Scan for the cell matching the given text and deliver its (X, Y) coordinate at center. 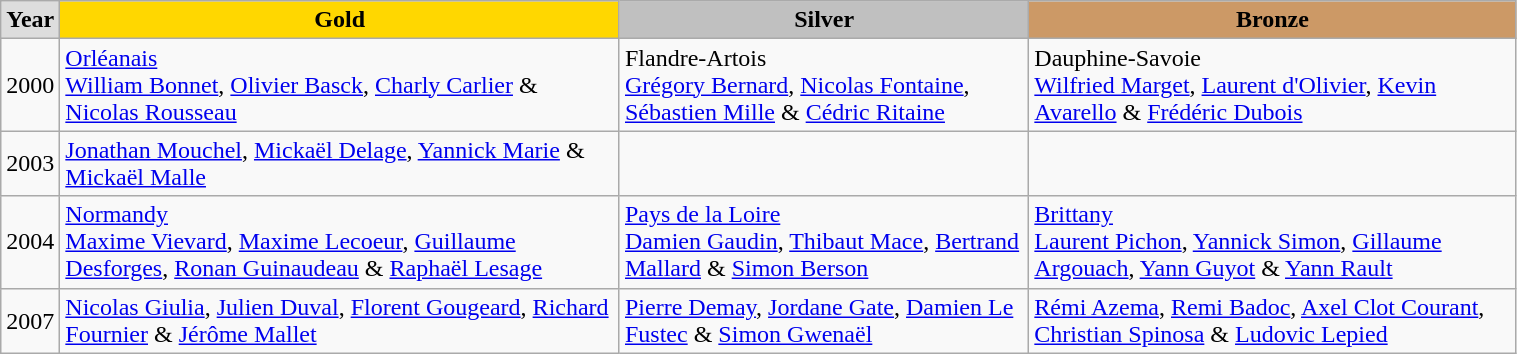
2000 (30, 85)
Nicolas Giulia, Julien Duval, Florent Gougeard, Richard Fournier & Jérôme Mallet (340, 320)
Pays de la LoireDamien Gaudin, Thibaut Mace, Bertrand Mallard & Simon Berson (824, 242)
OrléanaisWilliam Bonnet, Olivier Basck, Charly Carlier & Nicolas Rousseau (340, 85)
Rémi Azema, Remi Badoc, Axel Clot Courant, Christian Spinosa & Ludovic Lepied (1272, 320)
Dauphine-SavoieWilfried Marget, Laurent d'Olivier, Kevin Avarello & Frédéric Dubois (1272, 85)
NormandyMaxime Vievard, Maxime Lecoeur, Guillaume Desforges, Ronan Guinaudeau & Raphaël Lesage (340, 242)
Year (30, 20)
BrittanyLaurent Pichon, Yannick Simon, Gillaume Argouach, Yann Guyot & Yann Rault (1272, 242)
Silver (824, 20)
Pierre Demay, Jordane Gate, Damien Le Fustec & Simon Gwenaël (824, 320)
2003 (30, 164)
2004 (30, 242)
Jonathan Mouchel, Mickaël Delage, Yannick Marie & Mickaël Malle (340, 164)
Bronze (1272, 20)
2007 (30, 320)
Gold (340, 20)
Flandre-ArtoisGrégory Bernard, Nicolas Fontaine, Sébastien Mille & Cédric Ritaine (824, 85)
